Output the (X, Y) coordinate of the center of the cell containing the given text.  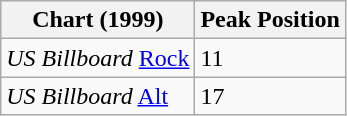
Peak Position (270, 20)
US Billboard Alt (98, 96)
11 (270, 58)
US Billboard Rock (98, 58)
17 (270, 96)
Chart (1999) (98, 20)
